Scan for the cell matching the given text and deliver its [x, y] coordinate at center. 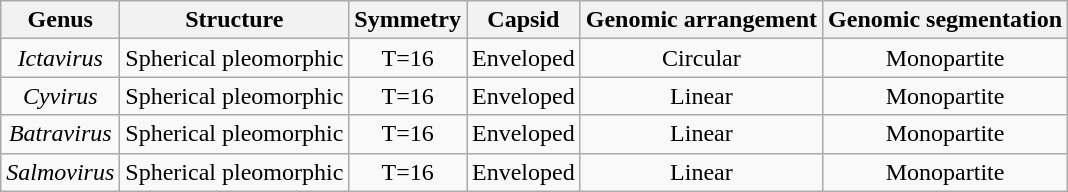
Symmetry [408, 20]
Circular [701, 58]
Cyvirus [60, 96]
Batravirus [60, 134]
Salmovirus [60, 172]
Genomic segmentation [946, 20]
Genomic arrangement [701, 20]
Structure [234, 20]
Ictavirus [60, 58]
Capsid [524, 20]
Genus [60, 20]
